From the cell containing the given text, extract its center point as [X, Y] coordinate. 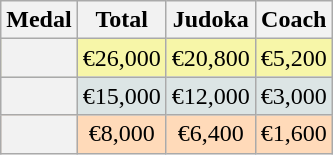
Total [122, 20]
€15,000 [122, 96]
Judoka [210, 20]
€8,000 [122, 134]
€6,400 [210, 134]
€1,600 [294, 134]
Coach [294, 20]
Medal [39, 20]
€12,000 [210, 96]
€20,800 [210, 58]
€26,000 [122, 58]
€5,200 [294, 58]
€3,000 [294, 96]
